Pinpoint the cell where the given text exists, returning its [x, y] midpoint coordinate. 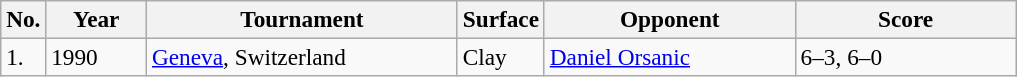
Geneva, Switzerland [302, 57]
Score [906, 19]
Surface [500, 19]
Daniel Orsanic [670, 57]
Year [96, 19]
Tournament [302, 19]
6–3, 6–0 [906, 57]
Clay [500, 57]
1990 [96, 57]
Opponent [670, 19]
1. [24, 57]
No. [24, 19]
